Search for the cell housing the specified text and yield its [x, y] center coordinate. 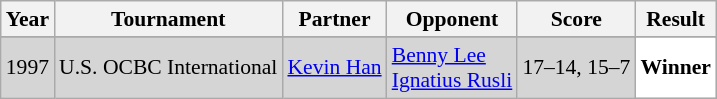
Opponent [452, 19]
Tournament [168, 19]
Score [576, 19]
U.S. OCBC International [168, 68]
17–14, 15–7 [576, 68]
1997 [28, 68]
Year [28, 19]
Benny Lee Ignatius Rusli [452, 68]
Partner [334, 19]
Kevin Han [334, 68]
Result [676, 19]
Winner [676, 68]
